Search for the cell housing the specified text and yield its [x, y] center coordinate. 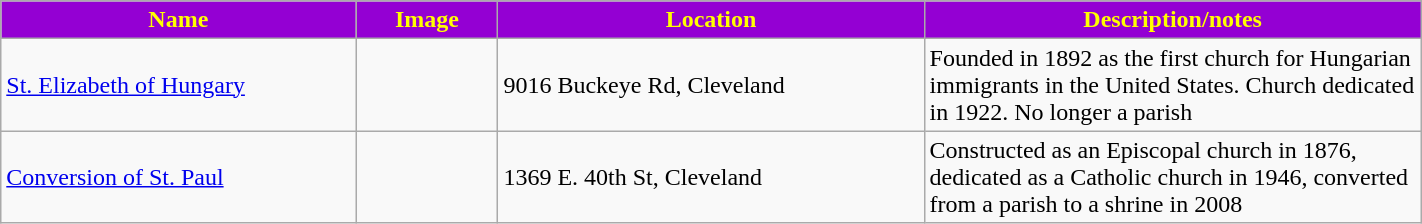
Conversion of St. Paul [178, 177]
Image [427, 20]
St. Elizabeth of Hungary [178, 85]
Location [711, 20]
1369 E. 40th St, Cleveland [711, 177]
Description/notes [1172, 20]
Name [178, 20]
Founded in 1892 as the first church for Hungarian immigrants in the United States. Church dedicated in 1922. No longer a parish [1172, 85]
Constructed as an Episcopal church in 1876, dedicated as a Catholic church in 1946, converted from a parish to a shrine in 2008 [1172, 177]
9016 Buckeye Rd, Cleveland [711, 85]
